Provide the [x, y] coordinate of the cell's center where the given text is located.  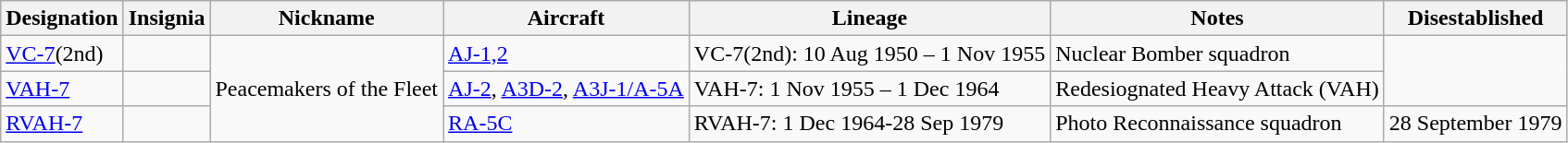
VAH-7 [62, 89]
Insignia [167, 18]
Peacemakers of the Fleet [327, 89]
VC-7(2nd) [62, 54]
Redesiognated Heavy Attack (VAH) [1218, 89]
Notes [1218, 18]
AJ-1,2 [566, 54]
Lineage [869, 18]
Nuclear Bomber squadron [1218, 54]
RA-5C [566, 124]
RVAH-7 [62, 124]
Photo Reconnaissance squadron [1218, 124]
RVAH-7: 1 Dec 1964-28 Sep 1979 [869, 124]
Designation [62, 18]
VC-7(2nd): 10 Aug 1950 – 1 Nov 1955 [869, 54]
Aircraft [566, 18]
AJ-2, A3D-2, A3J-1/A-5A [566, 89]
28 September 1979 [1475, 124]
Nickname [327, 18]
Disestablished [1475, 18]
VAH-7: 1 Nov 1955 – 1 Dec 1964 [869, 89]
